Extract the [X, Y] coordinate from the center of the cell holding the provided text.  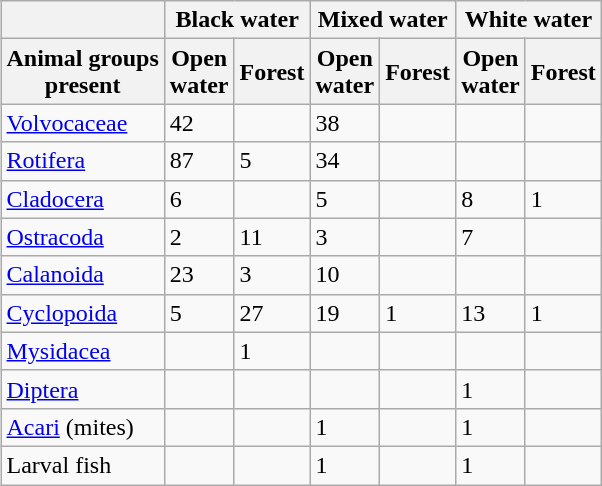
6 [199, 199]
Acari (mites) [82, 427]
8 [491, 199]
87 [199, 161]
Mysidacea [82, 351]
Animal groups present [82, 72]
Ostracoda [82, 237]
42 [199, 123]
11 [272, 237]
19 [345, 313]
Volvocaceae [82, 123]
13 [491, 313]
7 [491, 237]
10 [345, 275]
23 [199, 275]
38 [345, 123]
Larval fish [82, 465]
Cladocera [82, 199]
Black water [237, 20]
34 [345, 161]
Cyclopoida [82, 313]
Calanoida [82, 275]
Diptera [82, 389]
2 [199, 237]
Rotifera [82, 161]
Mixed water [383, 20]
27 [272, 313]
White water [529, 20]
